Identify which cell holds the provided text, then report its [x, y] central coordinate. 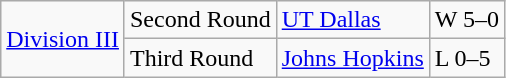
Third Round [200, 58]
W 5–0 [466, 20]
Second Round [200, 20]
Division III [63, 39]
UT Dallas [352, 20]
Johns Hopkins [352, 58]
L 0–5 [466, 58]
